Detect which cell encompasses the target text, then output its [X, Y] center coordinate. 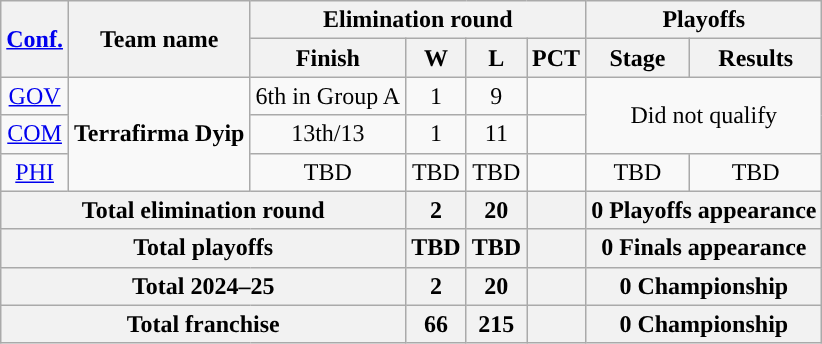
11 [496, 134]
Did not qualify [704, 115]
L [496, 58]
GOV [35, 96]
Total franchise [204, 324]
Total playoffs [204, 248]
PCT [556, 58]
Total elimination round [204, 210]
215 [496, 324]
0 Playoffs appearance [704, 210]
Elimination round [418, 20]
9 [496, 96]
0 Finals appearance [704, 248]
Terrafirma Dyip [158, 134]
Stage [638, 58]
66 [436, 324]
Playoffs [704, 20]
Finish [328, 58]
Results [756, 58]
Conf. [35, 39]
COM [35, 134]
13th/13 [328, 134]
Team name [158, 39]
PHI [35, 172]
6th in Group A [328, 96]
W [436, 58]
Total 2024–25 [204, 286]
